Capture the cell that displays the provided text and extract its [X, Y] central coordinate. 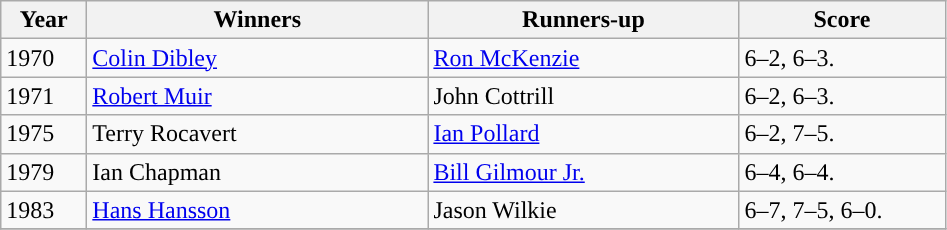
Winners [258, 20]
Jason Wilkie [584, 210]
Hans Hansson [258, 210]
Year [44, 20]
Ron McKenzie [584, 58]
Ian Pollard [584, 134]
Bill Gilmour Jr. [584, 172]
Colin Dibley [258, 58]
Terry Rocavert [258, 134]
Score [842, 20]
6–7, 7–5, 6–0. [842, 210]
6–4, 6–4. [842, 172]
6–2, 7–5. [842, 134]
Ian Chapman [258, 172]
1970 [44, 58]
1979 [44, 172]
1971 [44, 96]
1975 [44, 134]
John Cottrill [584, 96]
Robert Muir [258, 96]
1983 [44, 210]
Runners-up [584, 20]
